Return (x, y) of the center of cell containing provided text 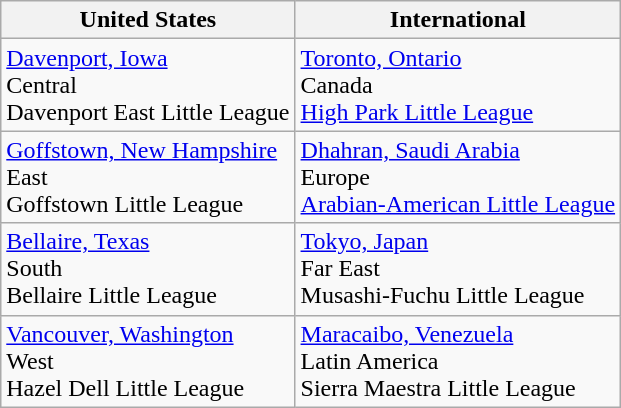
Vancouver, WashingtonWestHazel Dell Little League (148, 361)
Davenport, IowaCentralDavenport East Little League (148, 85)
Goffstown, New HampshireEastGoffstown Little League (148, 177)
Dhahran, Saudi ArabiaEuropeArabian-American Little League (458, 177)
United States (148, 20)
Toronto, OntarioCanadaHigh Park Little League (458, 85)
Bellaire, TexasSouthBellaire Little League (148, 269)
Maracaibo, VenezuelaLatin AmericaSierra Maestra Little League (458, 361)
Tokyo, JapanFar EastMusashi-Fuchu Little League (458, 269)
International (458, 20)
